Extract the (x, y) coordinate from the center of the cell holding the provided text.  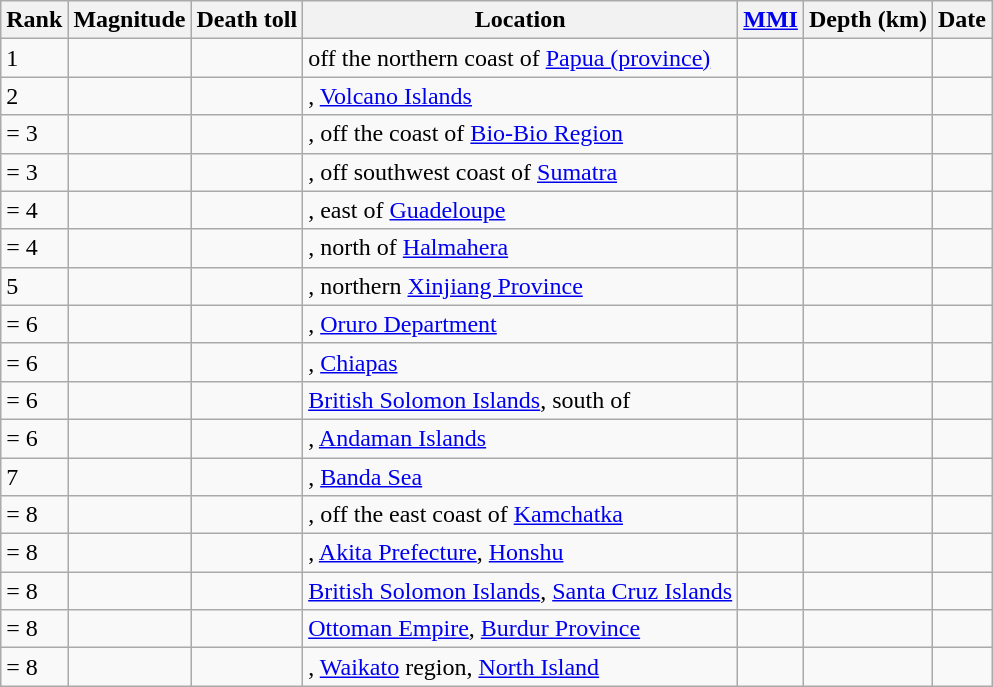
1 (34, 58)
Rank (34, 20)
MMI (771, 20)
, Andaman Islands (520, 438)
, east of Guadeloupe (520, 210)
British Solomon Islands, Santa Cruz Islands (520, 591)
Depth (km) (868, 20)
British Solomon Islands, south of (520, 400)
5 (34, 286)
, off the coast of Bio-Bio Region (520, 134)
, Akita Prefecture, Honshu (520, 553)
Location (520, 20)
, Oruro Department (520, 324)
, off the east coast of Kamchatka (520, 515)
, Chiapas (520, 362)
off the northern coast of Papua (province) (520, 58)
, off southwest coast of Sumatra (520, 172)
, Waikato region, North Island (520, 667)
, Volcano Islands (520, 96)
2 (34, 96)
Date (962, 20)
Magnitude (130, 20)
, north of Halmahera (520, 248)
7 (34, 477)
Death toll (247, 20)
, northern Xinjiang Province (520, 286)
Ottoman Empire, Burdur Province (520, 629)
, Banda Sea (520, 477)
